Search for the cell housing the specified text and yield its (X, Y) center coordinate. 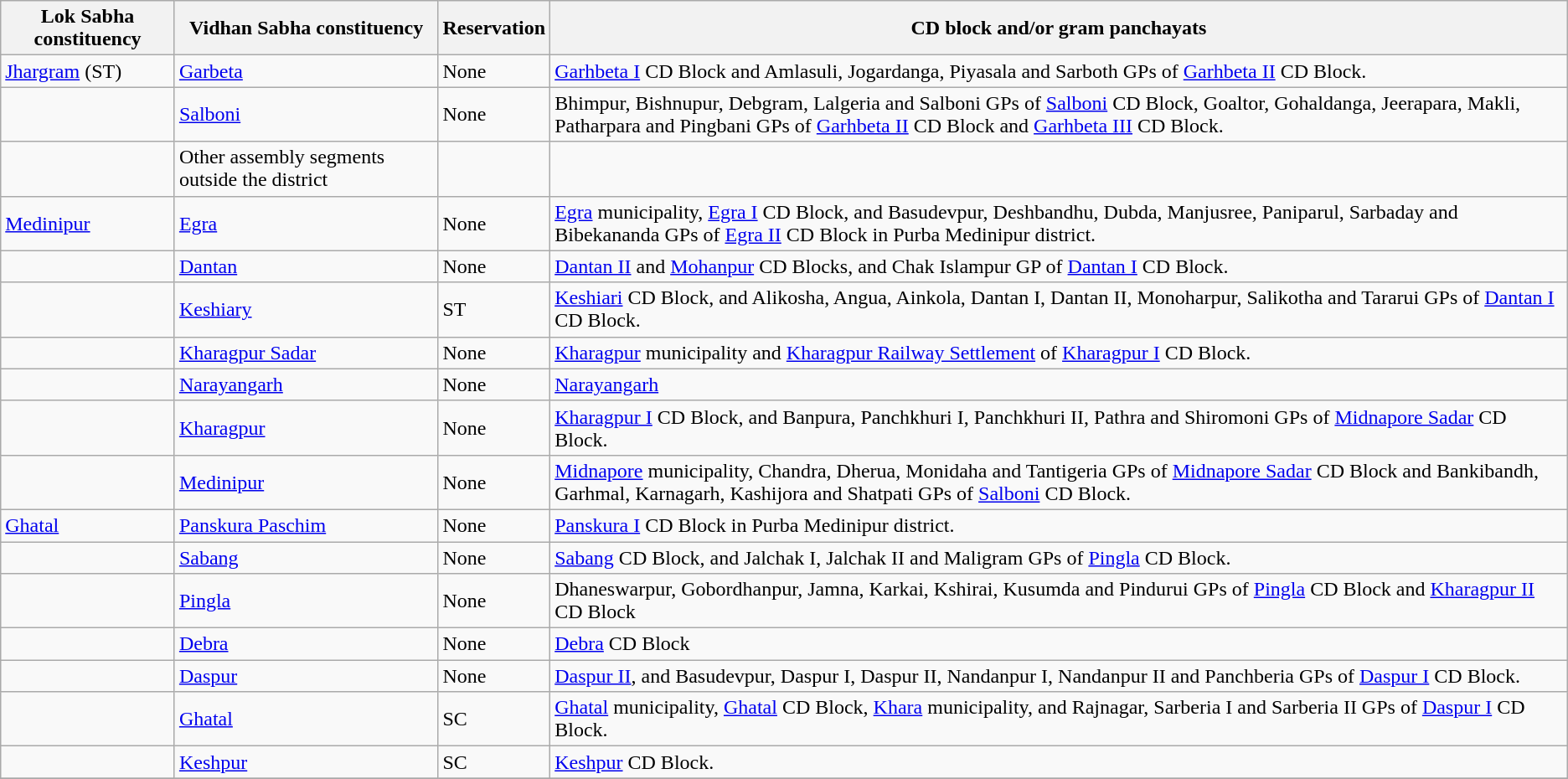
Ghatal municipality, Ghatal CD Block, Khara municipality, and Rajnagar, Sarberia I and Sarberia II GPs of Daspur I CD Block. (1059, 719)
Kharagpur (307, 427)
Vidhan Sabha constituency (307, 28)
Kharagpur I CD Block, and Banpura, Panchkhuri I, Panchkhuri II, Pathra and Shiromoni GPs of Midnapore Sadar CD Block. (1059, 427)
Garbeta (307, 71)
Dantan II and Mohanpur CD Blocks, and Chak Islampur GP of Dantan I CD Block. (1059, 266)
Keshpur (307, 762)
Egra (307, 223)
Salboni (307, 114)
Keshiari CD Block, and Alikosha, Angua, Ainkola, Dantan I, Dantan II, Monoharpur, Salikotha and Tararui GPs of Dantan I CD Block. (1059, 310)
Kharagpur Sadar (307, 353)
Reservation (494, 28)
Lok Sabha constituency (88, 28)
Other assembly segments outside the district (307, 169)
Sabang CD Block, and Jalchak I, Jalchak II and Maligram GPs of Pingla CD Block. (1059, 557)
Daspur II, and Basudevpur, Daspur I, Daspur II, Nandanpur I, Nandanpur II and Panchberia GPs of Daspur I CD Block. (1059, 676)
Daspur (307, 676)
Panskura Paschim (307, 525)
Dantan (307, 266)
Sabang (307, 557)
Keshiary (307, 310)
Garhbeta I CD Block and Amlasuli, Jogardanga, Piyasala and Sarboth GPs of Garhbeta II CD Block. (1059, 71)
Kharagpur municipality and Kharagpur Railway Settlement of Kharagpur I CD Block. (1059, 353)
Keshpur CD Block. (1059, 762)
Debra (307, 644)
Panskura I CD Block in Purba Medinipur district. (1059, 525)
Dhaneswarpur, Gobordhanpur, Jamna, Karkai, Kshirai, Kusumda and Pindurui GPs of Pingla CD Block and Kharagpur II CD Block (1059, 601)
CD block and/or gram panchayats (1059, 28)
ST (494, 310)
Debra CD Block (1059, 644)
Jhargram (ST) (88, 71)
Pingla (307, 601)
